Locate the cell with the specified text and output its [X, Y] center coordinate. 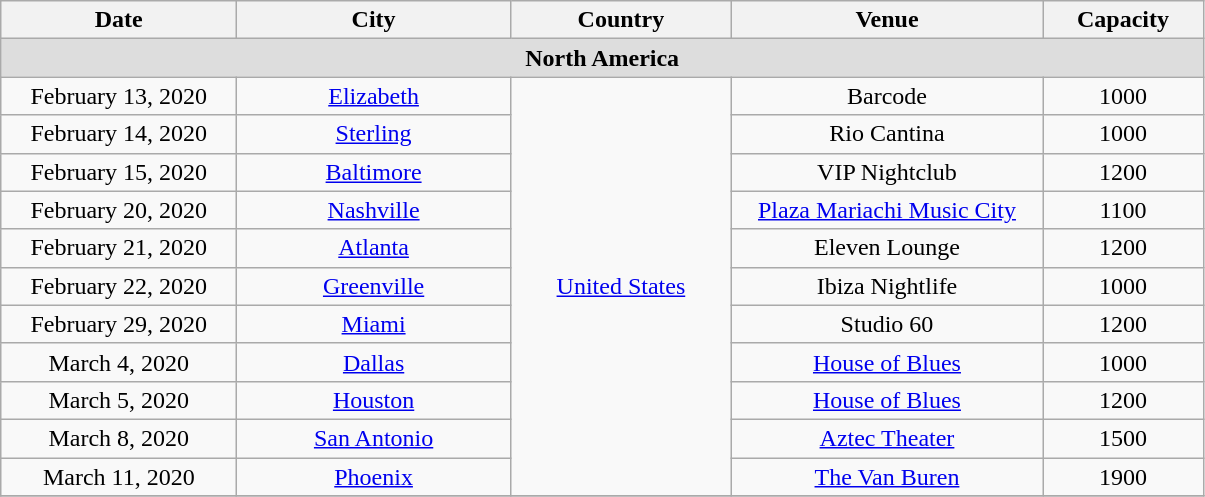
Studio 60 [886, 324]
Aztec Theater [886, 438]
VIP Nightclub [886, 172]
February 21, 2020 [119, 248]
Date [119, 20]
February 13, 2020 [119, 96]
March 11, 2020 [119, 477]
1100 [1122, 210]
Ibiza Nightlife [886, 286]
Elizabeth [374, 96]
Venue [886, 20]
Greenville [374, 286]
San Antonio [374, 438]
Country [620, 20]
March 5, 2020 [119, 400]
North America [602, 58]
1900 [1122, 477]
Capacity [1122, 20]
The Van Buren [886, 477]
United States [620, 286]
Atlanta [374, 248]
Miami [374, 324]
Eleven Lounge [886, 248]
February 22, 2020 [119, 286]
February 29, 2020 [119, 324]
February 14, 2020 [119, 134]
March 8, 2020 [119, 438]
Plaza Mariachi Music City [886, 210]
Sterling [374, 134]
Houston [374, 400]
February 15, 2020 [119, 172]
Nashville [374, 210]
1500 [1122, 438]
Rio Cantina [886, 134]
Phoenix [374, 477]
February 20, 2020 [119, 210]
Baltimore [374, 172]
Dallas [374, 362]
March 4, 2020 [119, 362]
Barcode [886, 96]
City [374, 20]
